Output the (X, Y) coordinate of the center of the cell containing the given text.  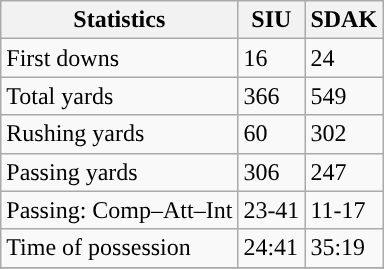
24:41 (272, 248)
First downs (120, 58)
11-17 (344, 210)
24 (344, 58)
247 (344, 172)
549 (344, 96)
306 (272, 172)
Time of possession (120, 248)
SIU (272, 20)
Statistics (120, 20)
Passing: Comp–Att–Int (120, 210)
Total yards (120, 96)
302 (344, 134)
Rushing yards (120, 134)
366 (272, 96)
Passing yards (120, 172)
16 (272, 58)
60 (272, 134)
23-41 (272, 210)
SDAK (344, 20)
35:19 (344, 248)
